For the text-containing cell, return its midpoint in (x, y) coordinate format. 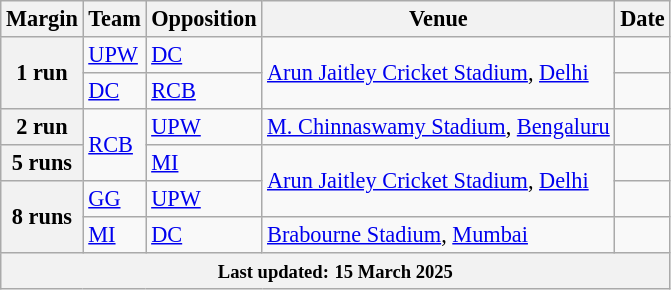
2 run (42, 126)
Brabourne Stadium, Mumbai (438, 234)
1 run (42, 73)
Venue (438, 19)
Margin (42, 19)
M. Chinnaswamy Stadium, Bengaluru (438, 126)
Date (642, 19)
GG (114, 198)
Team (114, 19)
Last updated: 15 March 2025 (336, 270)
Opposition (204, 19)
5 runs (42, 162)
8 runs (42, 216)
